Return [X, Y] of the center of cell containing provided text 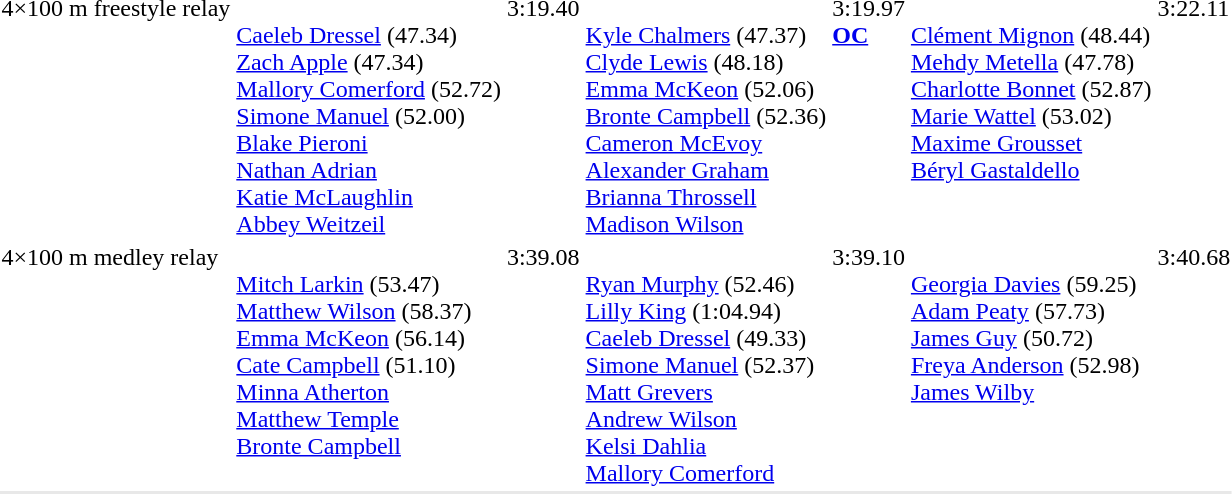
3:39.10 [869, 365]
Ryan Murphy (52.46)Lilly King (1:04.94)Caeleb Dressel (49.33)Simone Manuel (52.37)Matt GreversAndrew WilsonKelsi DahliaMallory Comerford [706, 365]
4×100 m medley relay [116, 365]
3:40.68 [1194, 365]
Georgia Davies (59.25)Adam Peaty (57.73)James Guy (50.72)Freya Anderson (52.98)James Wilby [1031, 365]
3:39.08 [543, 365]
Mitch Larkin (53.47)Matthew Wilson (58.37)Emma McKeon (56.14)Cate Campbell (51.10)Minna AthertonMatthew TempleBronte Campbell [369, 365]
